Find where the given text appears and provide that cell's center as [X, Y] coordinate. 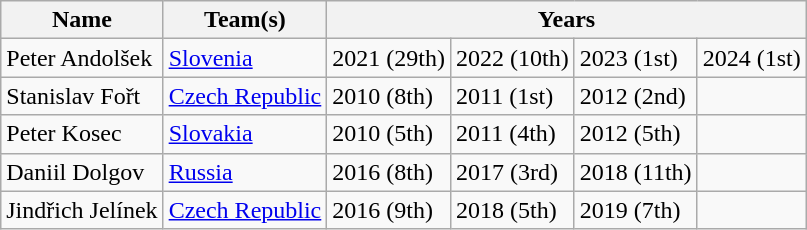
Jindřich Jelínek [82, 210]
Name [82, 20]
Team(s) [245, 20]
Slovenia [245, 58]
Stanislav Fořt [82, 96]
Peter Andolšek [82, 58]
2024 (1st) [752, 58]
2011 (1st) [513, 96]
2021 (29th) [389, 58]
Russia [245, 172]
2016 (9th) [389, 210]
Peter Kosec [82, 134]
2018 (11th) [636, 172]
2016 (8th) [389, 172]
2022 (10th) [513, 58]
2017 (3rd) [513, 172]
2023 (1st) [636, 58]
2010 (8th) [389, 96]
2019 (7th) [636, 210]
Years [566, 20]
2018 (5th) [513, 210]
Slovakia [245, 134]
2010 (5th) [389, 134]
Daniil Dolgov [82, 172]
2012 (5th) [636, 134]
2011 (4th) [513, 134]
2012 (2nd) [636, 96]
